Find where the given text appears and provide that cell's center as (X, Y) coordinate. 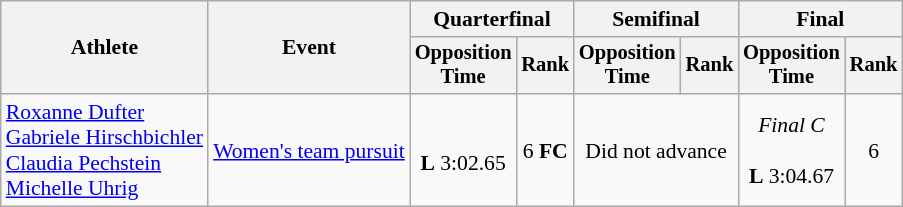
Women's team pursuit (309, 150)
6 FC (545, 150)
Final CL 3:04.67 (792, 150)
Quarterfinal (492, 19)
6 (874, 150)
L 3:02.65 (464, 150)
Athlete (104, 48)
Event (309, 48)
Final (820, 19)
Did not advance (656, 150)
Semifinal (656, 19)
Roxanne DufterGabriele HirschbichlerClaudia PechsteinMichelle Uhrig (104, 150)
